Find where the given text appears and provide that cell's center as [X, Y] coordinate. 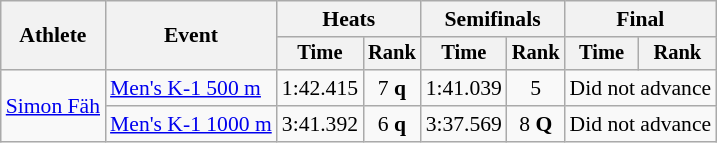
3:41.392 [320, 124]
Men's K-1 500 m [191, 88]
Final [641, 19]
7 q [392, 88]
1:42.415 [320, 88]
3:37.569 [464, 124]
6 q [392, 124]
8 Q [536, 124]
Men's K-1 1000 m [191, 124]
5 [536, 88]
Semifinals [493, 19]
Event [191, 36]
1:41.039 [464, 88]
Athlete [53, 36]
Heats [349, 19]
Simon Fäh [53, 106]
